Search for the cell housing the specified text and yield its (X, Y) center coordinate. 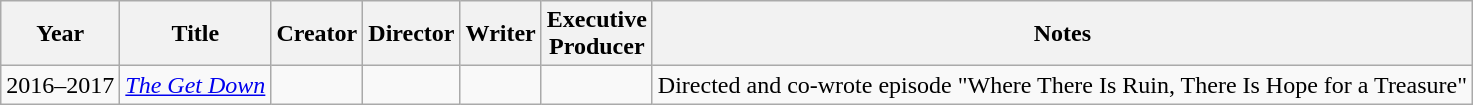
Writer (500, 34)
Title (196, 34)
Notes (1062, 34)
Director (412, 34)
Directed and co-wrote episode "Where There Is Ruin, There Is Hope for a Treasure" (1062, 85)
Creator (317, 34)
ExecutiveProducer (596, 34)
2016–2017 (60, 85)
The Get Down (196, 85)
Year (60, 34)
